Determine the [x, y] coordinate at the center of the cell enclosing the given text.  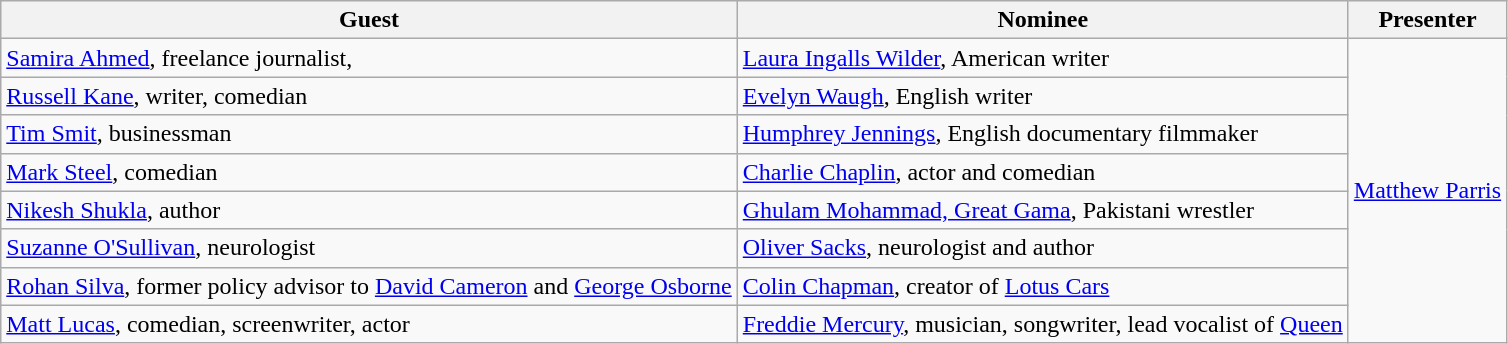
Freddie Mercury, musician, songwriter, lead vocalist of Queen [1042, 324]
Colin Chapman, creator of Lotus Cars [1042, 286]
Russell Kane, writer, comedian [369, 96]
Tim Smit, businessman [369, 134]
Rohan Silva, former policy advisor to David Cameron and George Osborne [369, 286]
Ghulam Mohammad, Great Gama, Pakistani wrestler [1042, 210]
Humphrey Jennings, English documentary filmmaker [1042, 134]
Nominee [1042, 20]
Presenter [1427, 20]
Matthew Parris [1427, 191]
Nikesh Shukla, author [369, 210]
Evelyn Waugh, English writer [1042, 96]
Mark Steel, comedian [369, 172]
Guest [369, 20]
Matt Lucas, comedian, screenwriter, actor [369, 324]
Oliver Sacks, neurologist and author [1042, 248]
Suzanne O'Sullivan, neurologist [369, 248]
Laura Ingalls Wilder, American writer [1042, 58]
Samira Ahmed, freelance journalist, [369, 58]
Charlie Chaplin, actor and comedian [1042, 172]
